Output the (X, Y) coordinate of the center of the cell containing the given text.  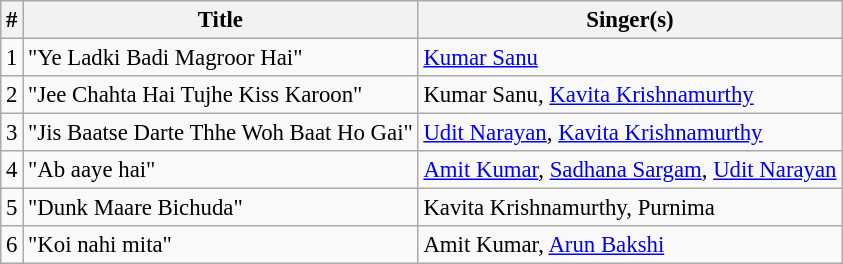
Singer(s) (630, 20)
# (12, 20)
Kumar Sanu, Kavita Krishnamurthy (630, 95)
Kavita Krishnamurthy, Purnima (630, 208)
3 (12, 133)
"Ab aaye hai" (220, 170)
1 (12, 58)
Udit Narayan, Kavita Krishnamurthy (630, 133)
Amit Kumar, Sadhana Sargam, Udit Narayan (630, 170)
5 (12, 208)
Kumar Sanu (630, 58)
"Ye Ladki Badi Magroor Hai" (220, 58)
"Koi nahi mita" (220, 245)
"Dunk Maare Bichuda" (220, 208)
"Jis Baatse Darte Thhe Woh Baat Ho Gai" (220, 133)
6 (12, 245)
2 (12, 95)
Amit Kumar, Arun Bakshi (630, 245)
4 (12, 170)
Title (220, 20)
"Jee Chahta Hai Tujhe Kiss Karoon" (220, 95)
